Search for the cell housing the specified text and yield its (X, Y) center coordinate. 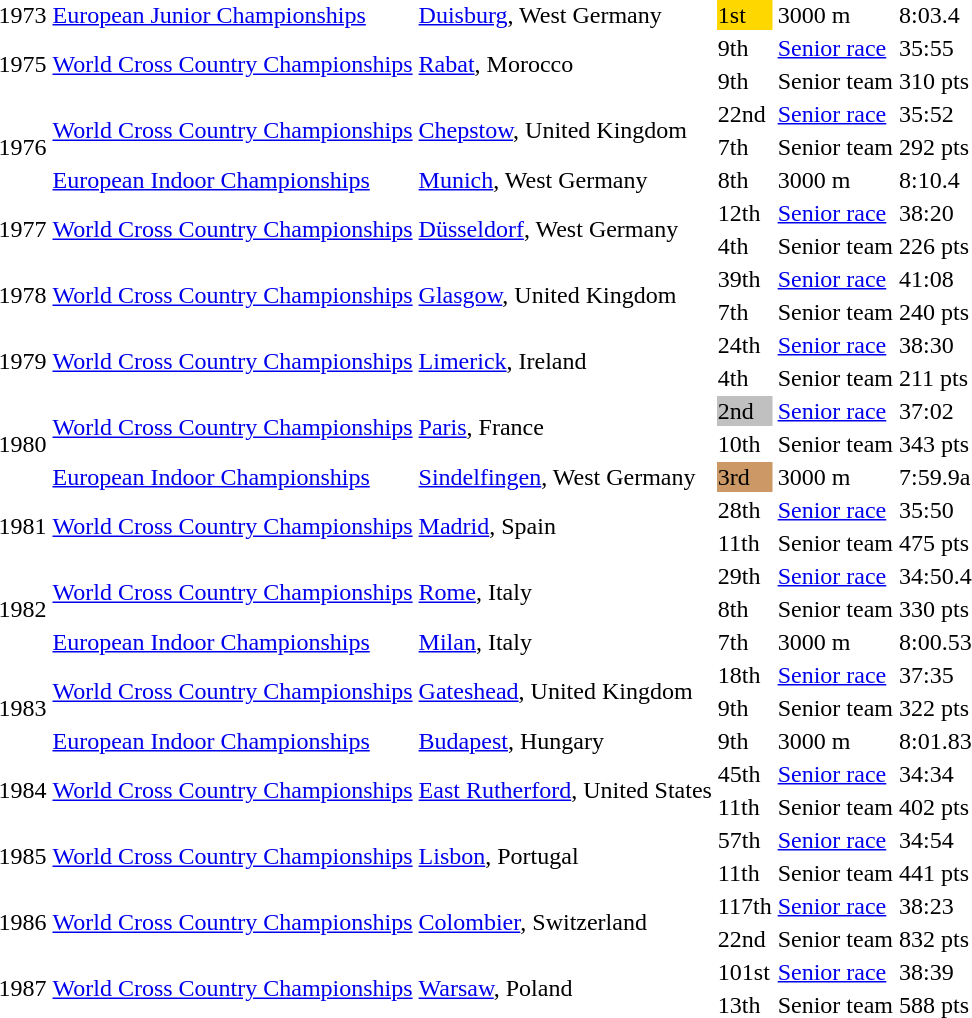
Madrid, Spain (565, 526)
Munich, West Germany (565, 180)
Chepstow, United Kingdom (565, 130)
18th (744, 675)
Sindelfingen, West Germany (565, 477)
10th (744, 444)
Paris, France (565, 428)
45th (744, 774)
117th (744, 906)
Rome, Italy (565, 592)
Limerick, Ireland (565, 362)
European Junior Championships (232, 15)
Duisburg, West Germany (565, 15)
1st (744, 15)
3rd (744, 477)
101st (744, 972)
Düsseldorf, West Germany (565, 230)
24th (744, 345)
Gateshead, United Kingdom (565, 692)
Milan, Italy (565, 642)
29th (744, 576)
39th (744, 279)
2nd (744, 411)
57th (744, 840)
Rabat, Morocco (565, 64)
28th (744, 510)
Budapest, Hungary (565, 741)
Colombier, Switzerland (565, 922)
East Rutherford, United States (565, 790)
Glasgow, United Kingdom (565, 296)
Lisbon, Portugal (565, 856)
12th (744, 213)
